Pinpoint the cell where the given text exists, returning its [x, y] midpoint coordinate. 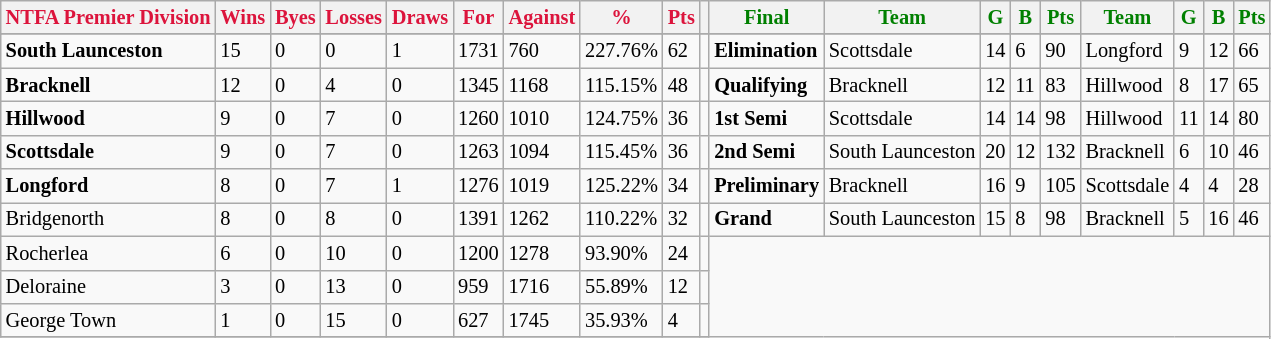
Draws [420, 17]
Preliminary [766, 186]
35.93% [622, 320]
17 [1218, 85]
65 [1252, 85]
90 [1060, 51]
Byes [295, 17]
1345 [478, 85]
Wins [242, 17]
NTFA Premier Division [108, 17]
1278 [542, 253]
Final [766, 17]
1276 [478, 186]
62 [682, 51]
Against [542, 17]
110.22% [622, 219]
1731 [478, 51]
1094 [542, 152]
115.15% [622, 85]
34 [682, 186]
24 [682, 253]
Rocherlea [108, 253]
93.90% [622, 253]
124.75% [622, 118]
Deloraine [108, 287]
1263 [478, 152]
959 [478, 287]
Elimination [766, 51]
Qualifying [766, 85]
1262 [542, 219]
1010 [542, 118]
1716 [542, 287]
1019 [542, 186]
20 [995, 152]
227.76% [622, 51]
5 [1188, 219]
125.22% [622, 186]
% [622, 17]
32 [682, 219]
66 [1252, 51]
105 [1060, 186]
Grand [766, 219]
132 [1060, 152]
13 [354, 287]
Bridgenorth [108, 219]
1200 [478, 253]
1260 [478, 118]
115.45% [622, 152]
83 [1060, 85]
For [478, 17]
1st Semi [766, 118]
55.89% [622, 287]
1745 [542, 320]
760 [542, 51]
48 [682, 85]
2nd Semi [766, 152]
3 [242, 287]
1391 [478, 219]
80 [1252, 118]
1168 [542, 85]
Losses [354, 17]
627 [478, 320]
28 [1252, 186]
George Town [108, 320]
